Identify which cell holds the provided text, then report its [x, y] central coordinate. 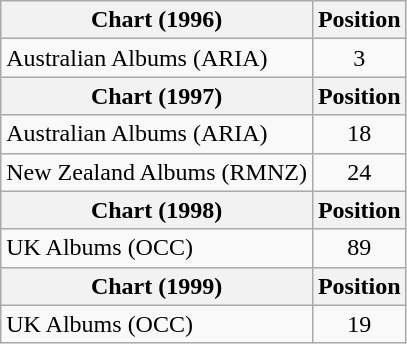
18 [359, 134]
Chart (1998) [157, 210]
Chart (1999) [157, 286]
New Zealand Albums (RMNZ) [157, 172]
Chart (1996) [157, 20]
19 [359, 324]
Chart (1997) [157, 96]
24 [359, 172]
89 [359, 248]
3 [359, 58]
